Extract the (x, y) coordinate from the center of the cell holding the provided text.  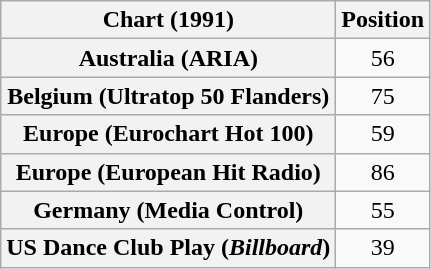
Australia (ARIA) (168, 58)
56 (383, 58)
75 (383, 96)
59 (383, 134)
Europe (European Hit Radio) (168, 172)
Germany (Media Control) (168, 210)
Belgium (Ultratop 50 Flanders) (168, 96)
86 (383, 172)
39 (383, 248)
Chart (1991) (168, 20)
US Dance Club Play (Billboard) (168, 248)
55 (383, 210)
Position (383, 20)
Europe (Eurochart Hot 100) (168, 134)
